Detect which cell encompasses the target text, then output its (X, Y) center coordinate. 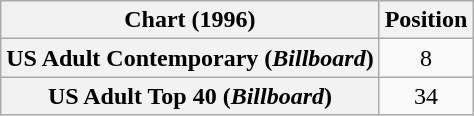
US Adult Top 40 (Billboard) (190, 96)
Position (426, 20)
34 (426, 96)
8 (426, 58)
US Adult Contemporary (Billboard) (190, 58)
Chart (1996) (190, 20)
